Capture the cell that displays the provided text and extract its (X, Y) central coordinate. 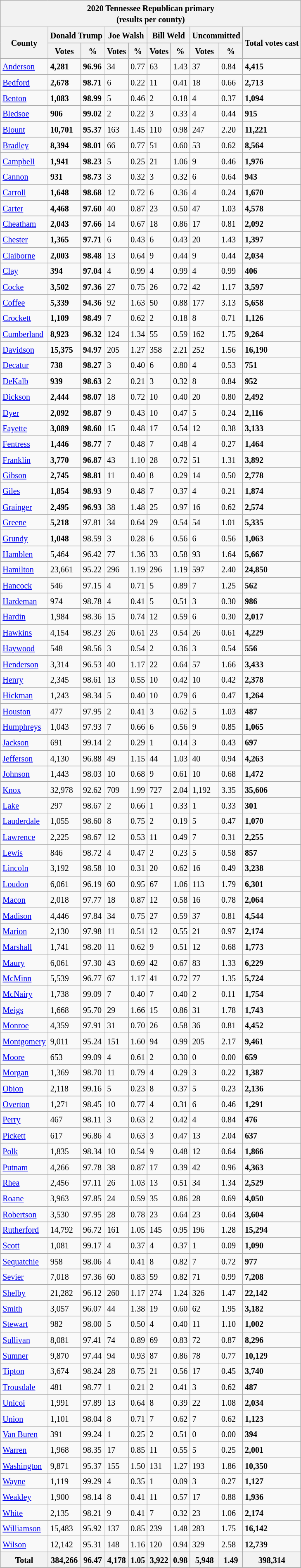
Macon (24, 899)
358 (159, 349)
1.78 (230, 1010)
597 (205, 569)
Monroe (24, 1025)
Morgan (24, 1072)
15,375 (64, 349)
Perry (24, 1120)
Obion (24, 1088)
239 (159, 1528)
5,948 (205, 1560)
97.44 (92, 1355)
1,900 (64, 1497)
939 (64, 381)
32,978 (64, 790)
274 (159, 1293)
Hickman (24, 695)
283 (205, 1528)
98.27 (92, 365)
87 (159, 1355)
8,923 (64, 334)
177 (205, 302)
1.35 (230, 978)
Bradley (24, 145)
2,017 (272, 617)
2,001 (272, 1449)
196 (205, 1230)
99.02 (92, 114)
97.71 (92, 240)
846 (64, 852)
2.21 (180, 349)
Decatur (24, 365)
23,661 (64, 569)
96.53 (92, 664)
Carroll (24, 192)
2.17 (230, 1041)
Roane (24, 1198)
Davidson (24, 349)
691 (64, 742)
4,229 (272, 632)
2020 Tennessee Republican primary(results per county) (151, 14)
193 (205, 1466)
99.14 (92, 742)
Marshall (24, 946)
Jefferson (24, 758)
5,539 (64, 978)
98.20 (92, 946)
Union (24, 1418)
1,055 (64, 821)
McMinn (24, 978)
97.15 (92, 585)
1,002 (272, 1324)
Bledsoe (24, 114)
57 (205, 664)
6,301 (272, 884)
Van Buren (24, 1434)
98.93 (92, 491)
95.31 (92, 1544)
62 (205, 1308)
98.59 (92, 538)
1,065 (272, 727)
25 (159, 507)
8,564 (272, 145)
98.87 (92, 412)
10,129 (272, 1355)
Putnam (24, 1167)
Weakley (24, 1497)
3,674 (64, 1371)
2,255 (272, 837)
Franklin (24, 460)
1,101 (64, 1418)
Scott (24, 1245)
White (24, 1513)
97.30 (92, 963)
5,658 (272, 302)
98.11 (92, 1120)
0.19 (180, 821)
3,892 (272, 460)
Haywood (24, 648)
1,738 (64, 994)
1,119 (64, 1481)
4,130 (64, 758)
Wilson (24, 1544)
Pickett (24, 1135)
59 (159, 1277)
Madison (24, 915)
Stewart (24, 1324)
98.06 (92, 1261)
1,743 (272, 1010)
Unicoi (24, 1402)
99.24 (92, 1434)
Blount (24, 129)
Greene (24, 522)
1,741 (64, 946)
3,238 (272, 868)
9,870 (64, 1355)
4,263 (272, 758)
Claiborne (24, 255)
1.24 (180, 1293)
41 (159, 978)
977 (272, 1261)
74 (116, 1340)
DeKalb (24, 381)
Crockett (24, 318)
98.36 (92, 617)
1,773 (272, 946)
Total votes cast (272, 43)
Lawrence (24, 837)
1,754 (272, 994)
Johnson (24, 774)
120 (159, 1544)
1.08 (230, 1402)
1,976 (272, 161)
617 (64, 1135)
384,266 (64, 1560)
958 (64, 1261)
94.36 (92, 302)
96.96 (92, 66)
35,606 (272, 790)
12,142 (64, 1544)
Humphreys (24, 727)
8,296 (272, 1340)
Houston (24, 711)
1,094 (272, 98)
982 (64, 1324)
Dickson (24, 396)
943 (272, 176)
Lincoln (24, 868)
96.77 (92, 978)
3,604 (272, 1214)
9,011 (64, 1041)
12,739 (272, 1544)
1.56 (230, 349)
Chester (24, 240)
93 (205, 554)
2,116 (272, 412)
Meigs (24, 1010)
562 (272, 585)
2.58 (230, 1544)
96.86 (92, 1135)
113 (205, 884)
11,221 (272, 129)
Rhea (24, 1182)
1.31 (230, 460)
98.00 (92, 1324)
1.15 (138, 758)
301 (272, 805)
556 (272, 648)
98.63 (92, 381)
2.40 (230, 569)
986 (272, 601)
Grainger (24, 507)
24 (116, 1198)
1,109 (64, 318)
6,229 (272, 963)
148 (116, 1544)
2,118 (64, 1088)
Overton (24, 1104)
659 (272, 1057)
329 (205, 1544)
14,792 (64, 1230)
Carter (24, 208)
915 (272, 114)
2,003 (64, 255)
3,597 (272, 287)
Dyer (24, 412)
98.04 (92, 1418)
96.42 (92, 554)
481 (64, 1387)
1.01 (230, 522)
21,282 (64, 1293)
3,192 (64, 868)
Williamson (24, 1528)
Anderson (24, 66)
3,433 (272, 664)
2,678 (64, 82)
4,050 (272, 1198)
98.73 (92, 176)
Hardin (24, 617)
9,264 (272, 334)
906 (64, 114)
1,365 (64, 240)
Gibson (24, 475)
Lake (24, 805)
98.24 (92, 1371)
3,182 (272, 1308)
Sullivan (24, 1340)
2,043 (64, 224)
477 (64, 711)
Sevier (24, 1277)
Trousdale (24, 1387)
546 (64, 585)
97.91 (92, 1025)
92.62 (92, 790)
99.29 (92, 1481)
Campbell (24, 161)
96.07 (92, 1308)
98.01 (92, 145)
1,835 (64, 1151)
1,472 (272, 774)
637 (272, 1135)
2,495 (64, 507)
1,936 (272, 1497)
1.38 (138, 1308)
Henderson (24, 664)
1.49 (230, 1560)
0.96 (230, 1167)
Maury (24, 963)
24,850 (272, 569)
Donald Trump (76, 35)
1,874 (272, 491)
952 (272, 381)
Cheatham (24, 224)
97.11 (92, 1182)
2,778 (272, 475)
7,208 (272, 1277)
98.49 (92, 318)
974 (64, 601)
155 (116, 1466)
Henry (24, 679)
2,713 (272, 82)
1.63 (138, 302)
4,281 (64, 66)
2,444 (64, 396)
1,243 (64, 695)
Wayne (24, 1481)
22,142 (272, 1293)
1,648 (64, 192)
3,133 (272, 428)
1,192 (205, 790)
Moore (24, 1057)
2.20 (230, 129)
1.79 (230, 884)
Joe Walsh (126, 35)
2,135 (64, 1513)
0.57 (180, 1497)
97.84 (92, 915)
98.21 (92, 1513)
1,968 (64, 1449)
47 (205, 208)
19 (159, 1308)
1,668 (64, 1010)
3.13 (230, 302)
162 (205, 334)
727 (159, 790)
467 (64, 1120)
1.33 (230, 963)
98.81 (92, 475)
16,190 (272, 349)
2,345 (64, 679)
1.47 (230, 1293)
2,018 (64, 899)
Cumberland (24, 334)
97.78 (92, 1167)
406 (272, 271)
Hamblen (24, 554)
3,963 (64, 1198)
1,123 (272, 1418)
99.17 (92, 1245)
98.48 (92, 255)
398,314 (272, 1560)
3,530 (64, 1214)
Grundy (24, 538)
96.72 (92, 1230)
15,483 (64, 1528)
Clay (24, 271)
98.58 (92, 868)
131 (159, 1466)
McNairy (24, 994)
66 (116, 145)
Uncommitted (216, 35)
1,866 (272, 1151)
3,740 (272, 1371)
297 (64, 805)
1.64 (230, 554)
1,397 (272, 240)
260 (116, 1293)
96.32 (92, 334)
1,984 (64, 617)
97.77 (92, 899)
5,339 (64, 302)
137 (116, 1528)
1,127 (272, 1481)
15,294 (272, 1230)
97.85 (92, 1198)
4,468 (64, 208)
98.45 (92, 1104)
Rutherford (24, 1230)
751 (272, 365)
8,081 (64, 1340)
2,130 (64, 931)
8,394 (64, 145)
1,070 (272, 821)
548 (64, 648)
326 (205, 1293)
98.35 (92, 1449)
0.93 (138, 1355)
1,941 (64, 161)
Coffee (24, 302)
1.25 (230, 585)
94.97 (92, 349)
16,142 (272, 1528)
9,461 (272, 1041)
95.22 (92, 569)
2,225 (64, 837)
0.28 (138, 538)
Hancock (24, 585)
0.70 (138, 1025)
1,264 (272, 695)
857 (272, 852)
3.35 (230, 790)
0.74 (138, 617)
96.47 (92, 1560)
Hawkins (24, 632)
0.35 (138, 1481)
124 (116, 334)
Giles (24, 491)
Total (24, 1560)
Polk (24, 1151)
Knox (24, 790)
49 (116, 758)
3,770 (64, 460)
2,064 (272, 899)
1,991 (64, 1402)
1.36 (138, 554)
98.78 (92, 601)
36 (205, 1025)
709 (116, 790)
Lewis (24, 852)
72 (205, 1340)
Lauderdale (24, 821)
95.70 (92, 1010)
98.71 (92, 82)
50 (159, 302)
98.14 (92, 1497)
10,350 (272, 1466)
1.60 (138, 1041)
9,871 (64, 1466)
Sumner (24, 1355)
96.93 (92, 507)
4,415 (272, 66)
1.86 (230, 1466)
97.41 (92, 1340)
151 (116, 1041)
4,446 (64, 915)
1,083 (64, 98)
98.03 (92, 774)
4,154 (64, 632)
1,048 (64, 538)
110 (159, 129)
1.50 (138, 1466)
53 (205, 145)
71 (205, 1277)
97.81 (92, 522)
97.98 (92, 931)
96.19 (92, 884)
1,446 (64, 444)
5,464 (64, 554)
Bedford (24, 82)
95.92 (92, 1528)
0.38 (230, 428)
92 (116, 302)
98.61 (92, 679)
738 (64, 365)
4,452 (272, 1025)
1.99 (138, 790)
54 (205, 522)
4,578 (272, 208)
2,492 (272, 396)
Sequatchie (24, 1261)
99.16 (92, 1088)
Bill Weld (168, 35)
78 (205, 1355)
95.24 (92, 1041)
5,218 (64, 522)
0.45 (230, 1371)
Loudon (24, 884)
4,359 (64, 1025)
97.60 (92, 208)
1,464 (272, 444)
98.99 (92, 98)
Fentress (24, 444)
Cannon (24, 176)
2,574 (272, 507)
55 (159, 334)
98.56 (92, 648)
Washington (24, 1466)
3,314 (64, 664)
1.16 (138, 1544)
97.66 (92, 224)
7,018 (64, 1277)
1,387 (272, 1072)
Fayette (24, 428)
96.88 (92, 758)
247 (205, 129)
2,136 (272, 1088)
5,335 (272, 522)
Montgomery (24, 1041)
97.93 (92, 727)
97.89 (92, 1402)
3,922 (159, 1560)
Shelby (24, 1293)
3,502 (64, 287)
1,369 (64, 1072)
391 (64, 1434)
5,724 (272, 978)
252 (205, 349)
0.11 (230, 994)
4,178 (116, 1560)
2,529 (272, 1182)
Smith (24, 1308)
1,443 (64, 774)
3,089 (64, 428)
96.87 (92, 460)
Marion (24, 931)
1,043 (64, 727)
County (24, 43)
10,701 (64, 129)
145 (159, 1230)
931 (64, 176)
83 (205, 963)
Warren (24, 1449)
4,544 (272, 915)
Tipton (24, 1371)
Hamilton (24, 569)
1,126 (272, 318)
1.28 (230, 1230)
2,378 (272, 679)
Hardeman (24, 601)
1,670 (272, 192)
5,667 (272, 554)
35 (159, 1198)
Robertson (24, 1214)
69 (159, 1340)
1.95 (230, 1308)
2,456 (64, 1182)
653 (64, 1057)
97.04 (92, 271)
98.70 (92, 1072)
1,271 (64, 1104)
1,090 (272, 1245)
Jackson (24, 742)
4,363 (272, 1167)
4,266 (64, 1167)
1,081 (64, 1245)
697 (272, 742)
3,057 (64, 1308)
96.12 (92, 1293)
0.14 (180, 742)
1,063 (272, 538)
Benton (24, 98)
1.45 (138, 129)
98.72 (92, 852)
476 (272, 1120)
63 (159, 66)
161 (116, 1230)
98.68 (92, 192)
2,745 (64, 475)
1,854 (64, 491)
33 (159, 554)
98.07 (92, 396)
163 (116, 129)
1,291 (272, 1104)
Cocke (24, 287)
